Return [X, Y] of the center of cell containing provided text 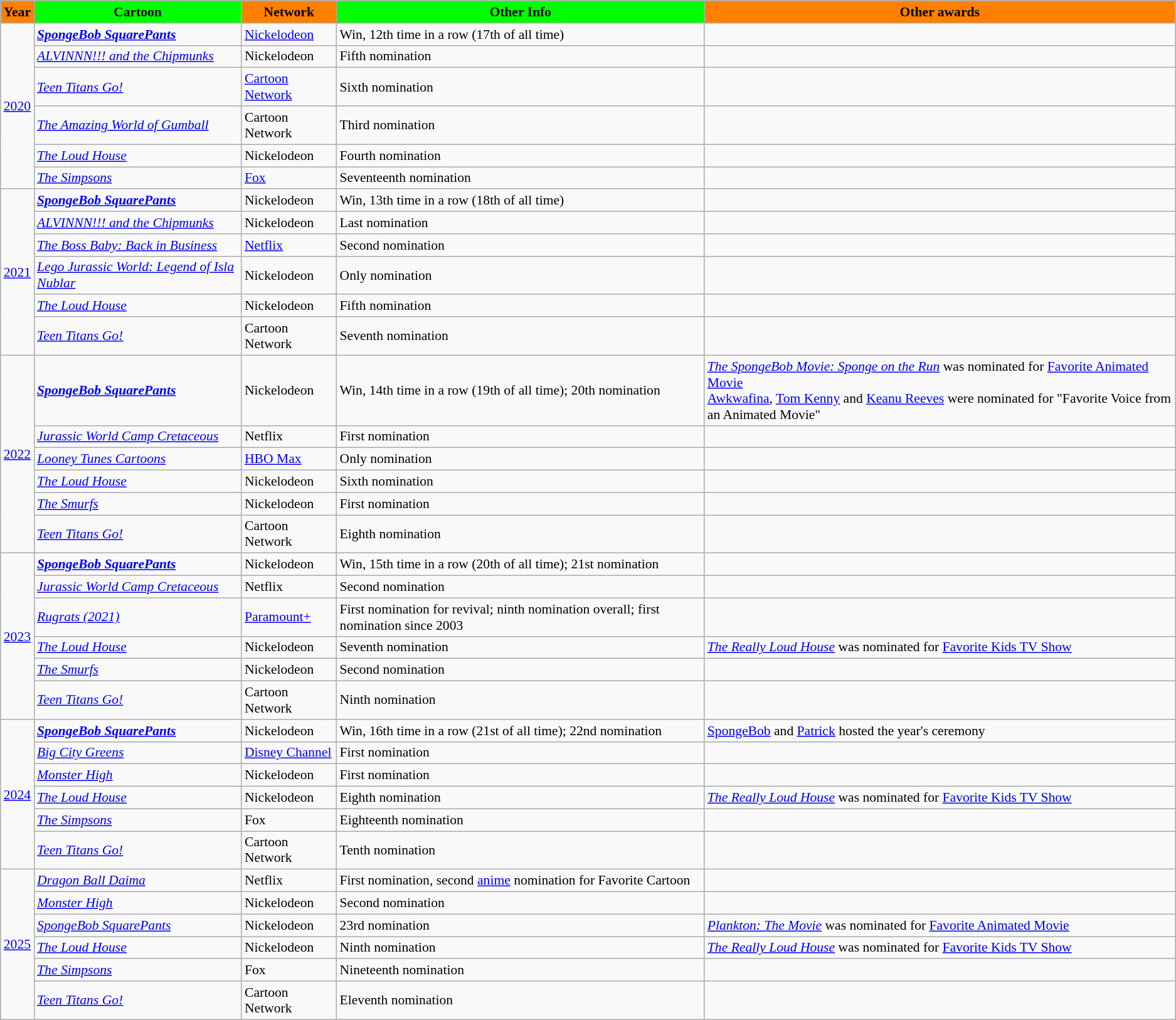
Paramount+ [289, 617]
2020 [18, 107]
Big City Greens [138, 753]
Dragon Ball Daima [138, 881]
Tenth nomination [521, 851]
Eleventh nomination [521, 1000]
Fourth nomination [521, 156]
Win, 16th time in a row (21st of all time); 22nd nomination [521, 731]
Plankton: The Movie was nominated for Favorite Animated Movie [940, 925]
Win, 12th time in a row (17th of all time) [521, 35]
First nomination for revival; ninth nomination overall; first nomination since 2003 [521, 617]
2022 [18, 454]
Win, 15th time in a row (20th of all time); 21st nomination [521, 565]
2025 [18, 945]
HBO Max [289, 459]
2023 [18, 636]
SpongeBob and Patrick hosted the year's ceremony [940, 731]
Win, 14th time in a row (19th of all time); 20th nomination [521, 390]
Disney Channel [289, 753]
2021 [18, 272]
Cartoon [138, 12]
Win, 13th time in a row (18th of all time) [521, 201]
Last nomination [521, 223]
Nineteenth nomination [521, 970]
Looney Tunes Cartoons [138, 459]
Year [18, 12]
Network [289, 12]
Rugrats (2021) [138, 617]
Third nomination [521, 125]
The Amazing World of Gumball [138, 125]
First nomination, second anime nomination for Favorite Cartoon [521, 881]
Eighteenth nomination [521, 820]
Lego Jurassic World: Legend of Isla Nublar [138, 275]
Other awards [940, 12]
Seventeenth nomination [521, 178]
2024 [18, 794]
The Boss Baby: Back in Business [138, 245]
Other Info [521, 12]
23rd nomination [521, 925]
